Extract the (x, y) coordinate from the center of the cell holding the provided text.  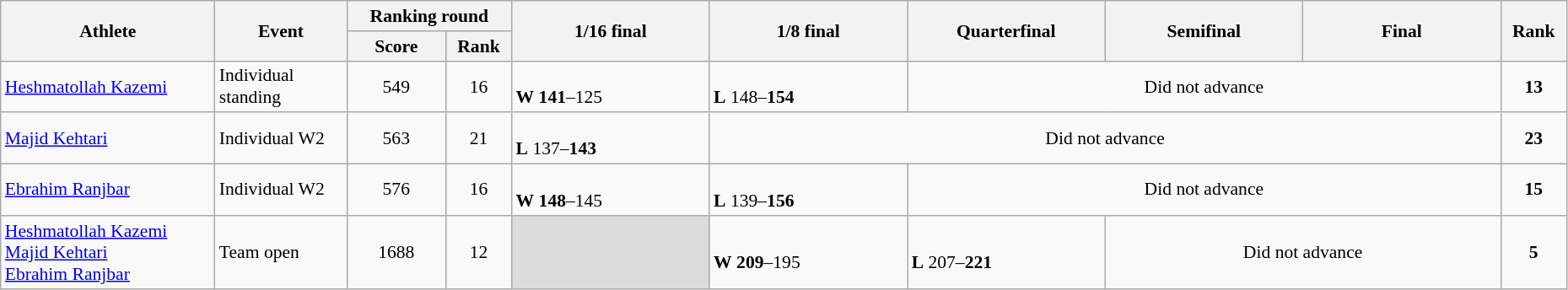
549 (396, 86)
Majid Kehtari (108, 138)
12 (478, 253)
563 (396, 138)
Heshmatollah KazemiMajid KehtariEbrahim Ranjbar (108, 253)
1/16 final (611, 30)
Athlete (108, 30)
Quarterfinal (1007, 30)
Ranking round (428, 16)
Ebrahim Ranjbar (108, 191)
1688 (396, 253)
Heshmatollah Kazemi (108, 86)
L 137–143 (611, 138)
Score (396, 46)
Team open (281, 253)
L 139–156 (808, 191)
Semifinal (1204, 30)
15 (1533, 191)
W 141–125 (611, 86)
Event (281, 30)
Individual standing (281, 86)
L 148–154 (808, 86)
Final (1402, 30)
1/8 final (808, 30)
W 209–195 (808, 253)
L 207–221 (1007, 253)
13 (1533, 86)
576 (396, 191)
W 148–145 (611, 191)
21 (478, 138)
23 (1533, 138)
5 (1533, 253)
